From the cell containing the given text, extract its center point as (x, y) coordinate. 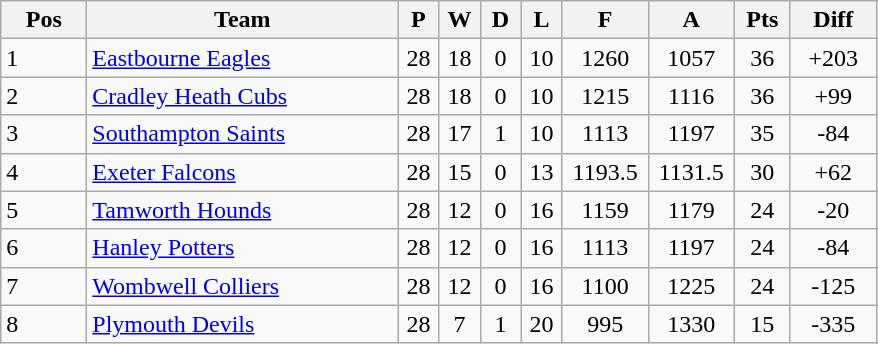
1193.5 (605, 172)
8 (44, 324)
A (691, 20)
D (500, 20)
+62 (833, 172)
30 (762, 172)
Plymouth Devils (242, 324)
W (460, 20)
-20 (833, 210)
Pts (762, 20)
1260 (605, 58)
1100 (605, 286)
3 (44, 134)
-335 (833, 324)
Hanley Potters (242, 248)
1116 (691, 96)
Cradley Heath Cubs (242, 96)
4 (44, 172)
Exeter Falcons (242, 172)
Wombwell Colliers (242, 286)
Pos (44, 20)
1131.5 (691, 172)
F (605, 20)
Diff (833, 20)
995 (605, 324)
-125 (833, 286)
1225 (691, 286)
35 (762, 134)
20 (542, 324)
Eastbourne Eagles (242, 58)
1330 (691, 324)
P (418, 20)
L (542, 20)
2 (44, 96)
6 (44, 248)
5 (44, 210)
17 (460, 134)
1215 (605, 96)
1179 (691, 210)
Team (242, 20)
+203 (833, 58)
13 (542, 172)
1057 (691, 58)
+99 (833, 96)
Southampton Saints (242, 134)
Tamworth Hounds (242, 210)
1159 (605, 210)
